Pinpoint the cell where the given text exists, returning its (x, y) midpoint coordinate. 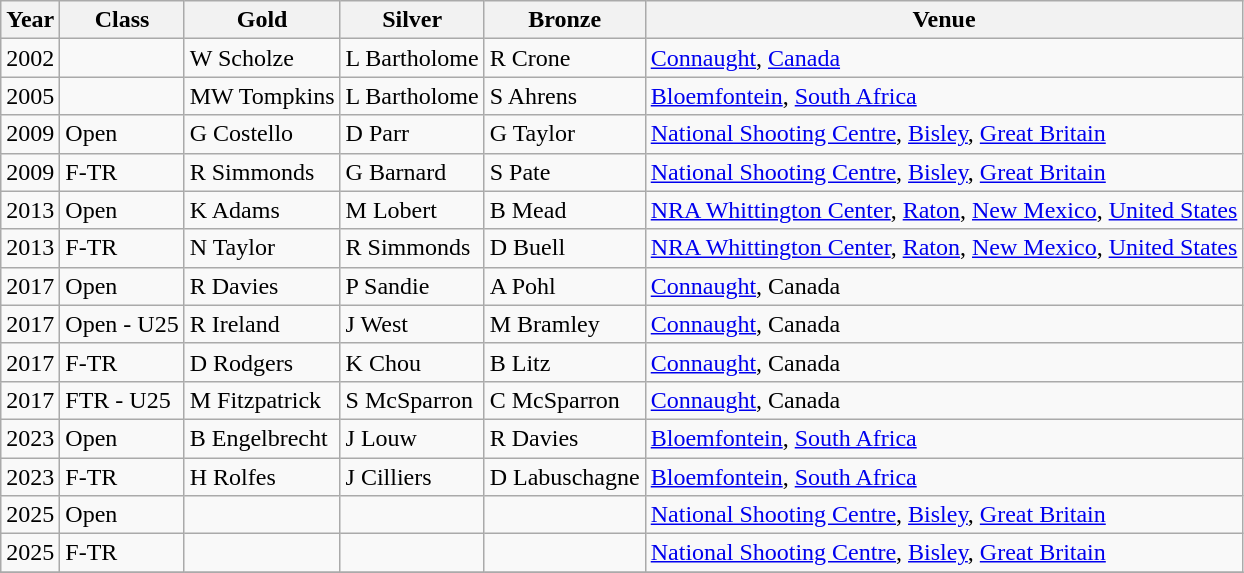
B Engelbrecht (262, 438)
K Adams (262, 210)
S Ahrens (564, 96)
J Louw (412, 438)
S Pate (564, 172)
C McSparron (564, 400)
G Taylor (564, 134)
MW Tompkins (262, 96)
Class (122, 20)
2005 (30, 96)
FTR - U25 (122, 400)
N Taylor (262, 248)
M Lobert (412, 210)
B Litz (564, 362)
M Fitzpatrick (262, 400)
J West (412, 324)
K Chou (412, 362)
A Pohl (564, 286)
M Bramley (564, 324)
J Cilliers (412, 477)
D Rodgers (262, 362)
W Scholze (262, 58)
Silver (412, 20)
D Parr (412, 134)
G Barnard (412, 172)
G Costello (262, 134)
R Ireland (262, 324)
Year (30, 20)
Bronze (564, 20)
S McSparron (412, 400)
H Rolfes (262, 477)
D Buell (564, 248)
R Crone (564, 58)
2002 (30, 58)
Open - U25 (122, 324)
P Sandie (412, 286)
Venue (944, 20)
D Labuschagne (564, 477)
Gold (262, 20)
B Mead (564, 210)
